For the text-containing cell, return its midpoint in (x, y) coordinate format. 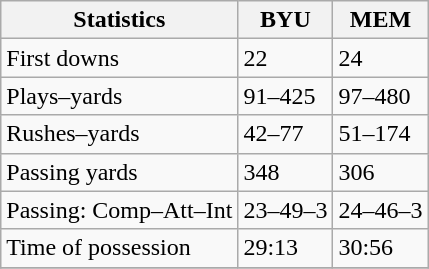
22 (286, 58)
24–46–3 (380, 210)
BYU (286, 20)
348 (286, 172)
Plays–yards (120, 96)
Passing yards (120, 172)
First downs (120, 58)
29:13 (286, 248)
24 (380, 58)
Passing: Comp–Att–Int (120, 210)
91–425 (286, 96)
Time of possession (120, 248)
Rushes–yards (120, 134)
42–77 (286, 134)
97–480 (380, 96)
51–174 (380, 134)
30:56 (380, 248)
23–49–3 (286, 210)
Statistics (120, 20)
306 (380, 172)
MEM (380, 20)
